Determine the (X, Y) coordinate at the center of the cell enclosing the given text.  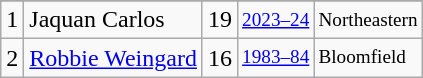
Bloomfield (368, 58)
1983–84 (276, 58)
19 (220, 20)
1 (12, 20)
Jaquan Carlos (114, 20)
16 (220, 58)
Robbie Weingard (114, 58)
2023–24 (276, 20)
2 (12, 58)
Northeastern (368, 20)
